Output the (x, y) coordinate of the center of the cell containing the given text.  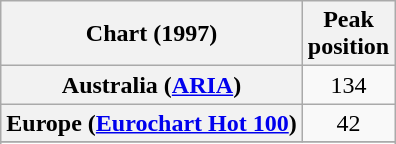
134 (348, 85)
Chart (1997) (152, 34)
Europe (Eurochart Hot 100) (152, 123)
Australia (ARIA) (152, 85)
Peakposition (348, 34)
42 (348, 123)
